Output the [X, Y] coordinate of the center of the cell containing the given text.  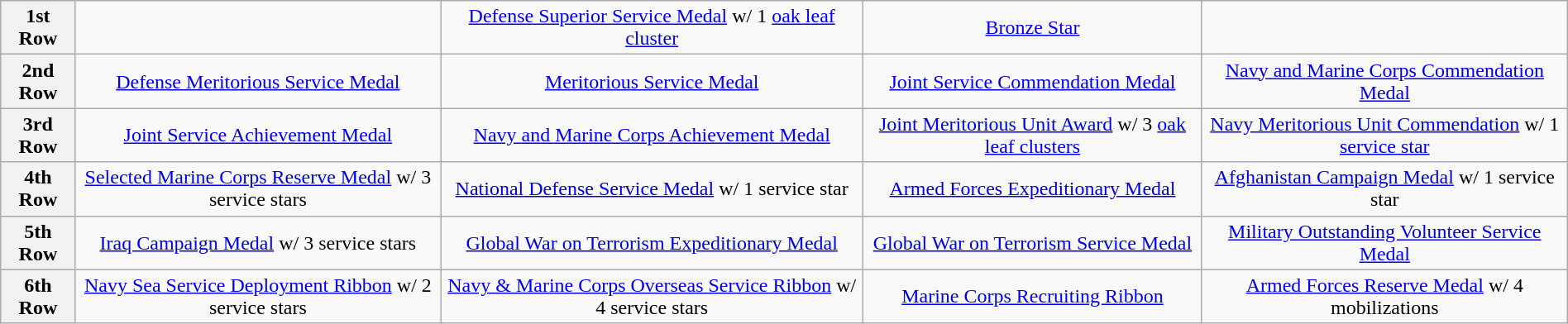
National Defense Service Medal w/ 1 service star [652, 188]
2nd Row [38, 81]
Afghanistan Campaign Medal w/ 1 service star [1384, 188]
5th Row [38, 243]
4th Row [38, 188]
Global War on Terrorism Service Medal [1033, 243]
Armed Forces Reserve Medal w/ 4 mobilizations [1384, 296]
Bronze Star [1033, 28]
Defense Meritorious Service Medal [258, 81]
Navy & Marine Corps Overseas Service Ribbon w/ 4 service stars [652, 296]
Global War on Terrorism Expeditionary Medal [652, 243]
Military Outstanding Volunteer Service Medal [1384, 243]
Selected Marine Corps Reserve Medal w/ 3 service stars [258, 188]
Defense Superior Service Medal w/ 1 oak leaf cluster [652, 28]
6th Row [38, 296]
Navy and Marine Corps Achievement Medal [652, 136]
Navy Meritorious Unit Commendation w/ 1 service star [1384, 136]
Joint Service Achievement Medal [258, 136]
Iraq Campaign Medal w/ 3 service stars [258, 243]
Navy and Marine Corps Commendation Medal [1384, 81]
Armed Forces Expeditionary Medal [1033, 188]
Marine Corps Recruiting Ribbon [1033, 296]
Joint Service Commendation Medal [1033, 81]
Meritorious Service Medal [652, 81]
Joint Meritorious Unit Award w/ 3 oak leaf clusters [1033, 136]
Navy Sea Service Deployment Ribbon w/ 2 service stars [258, 296]
3rd Row [38, 136]
1st Row [38, 28]
